Output the [x, y] coordinate of the center of the cell containing the given text.  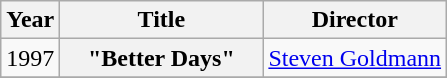
Year [30, 20]
1997 [30, 58]
"Better Days" [162, 58]
Director [355, 20]
Title [162, 20]
Steven Goldmann [355, 58]
